Output the [X, Y] coordinate of the center of the cell containing the given text.  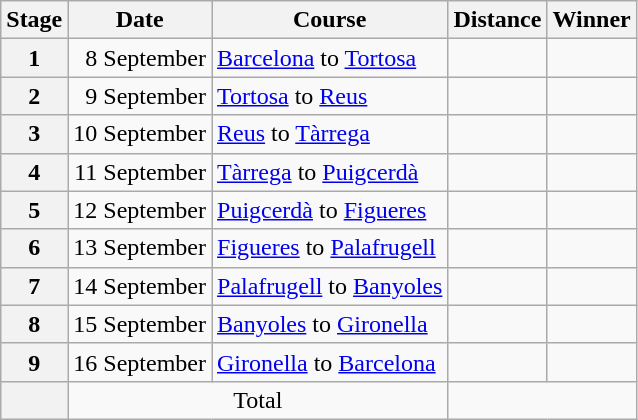
Stage [34, 20]
8 [34, 324]
14 September [140, 286]
10 September [140, 134]
Tortosa to Reus [330, 96]
13 September [140, 248]
3 [34, 134]
16 September [140, 362]
2 [34, 96]
Tàrrega to Puigcerdà [330, 172]
Reus to Tàrrega [330, 134]
4 [34, 172]
Date [140, 20]
1 [34, 58]
Figueres to Palafrugell [330, 248]
12 September [140, 210]
7 [34, 286]
Distance [498, 20]
5 [34, 210]
8 September [140, 58]
Total [258, 400]
9 September [140, 96]
Banyoles to Gironella [330, 324]
Barcelona to Tortosa [330, 58]
15 September [140, 324]
9 [34, 362]
Gironella to Barcelona [330, 362]
6 [34, 248]
Palafrugell to Banyoles [330, 286]
Puigcerdà to Figueres [330, 210]
Winner [592, 20]
Course [330, 20]
11 September [140, 172]
